Extract the [x, y] coordinate from the center of the cell holding the provided text.  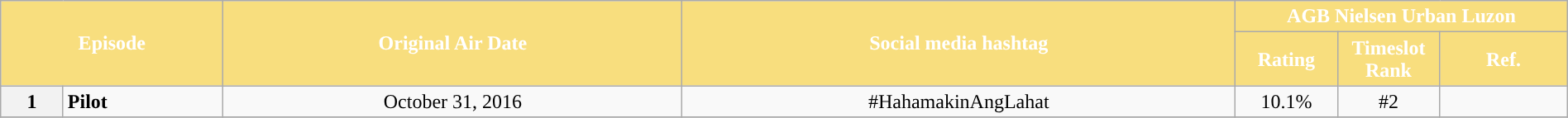
Rating [1287, 59]
Original Air Date [453, 43]
Ref. [1503, 59]
#HahamakinAngLahat [959, 101]
October 31, 2016 [453, 101]
TimeslotRank [1389, 59]
#2 [1389, 101]
Episode [112, 43]
AGB Nielsen Urban Luzon [1402, 17]
1 [32, 101]
Pilot [143, 101]
10.1% [1287, 101]
Social media hashtag [959, 43]
